Detect which cell encompasses the target text, then output its [X, Y] center coordinate. 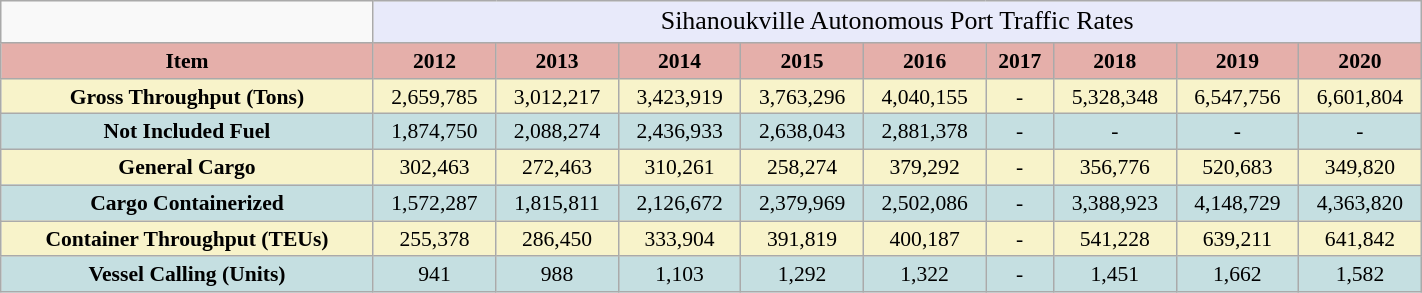
520,683 [1238, 167]
Vessel Calling (Units) [187, 274]
286,450 [558, 239]
272,463 [558, 167]
1,292 [802, 274]
3,012,217 [558, 96]
379,292 [924, 167]
Container Throughput (TEUs) [187, 239]
3,763,296 [802, 96]
1,572,287 [434, 203]
1,322 [924, 274]
1,874,750 [434, 132]
2,881,378 [924, 132]
5,328,348 [1116, 96]
541,228 [1116, 239]
302,463 [434, 167]
3,388,923 [1116, 203]
6,601,804 [1360, 96]
1,451 [1116, 274]
Cargo Containerized [187, 203]
2012 [434, 61]
Gross Throughput (Tons) [187, 96]
1,582 [1360, 274]
400,187 [924, 239]
2020 [1360, 61]
3,423,919 [680, 96]
General Cargo [187, 167]
1,662 [1238, 274]
258,274 [802, 167]
4,040,155 [924, 96]
2,436,933 [680, 132]
2016 [924, 61]
2,126,672 [680, 203]
639,211 [1238, 239]
2013 [558, 61]
2018 [1116, 61]
310,261 [680, 167]
941 [434, 274]
4,148,729 [1238, 203]
988 [558, 274]
391,819 [802, 239]
2,638,043 [802, 132]
349,820 [1360, 167]
356,776 [1116, 167]
641,842 [1360, 239]
6,547,756 [1238, 96]
Not Included Fuel [187, 132]
255,378 [434, 239]
Item [187, 61]
2,659,785 [434, 96]
2014 [680, 61]
2015 [802, 61]
1,815,811 [558, 203]
2,379,969 [802, 203]
2,088,274 [558, 132]
333,904 [680, 239]
2017 [1020, 61]
2019 [1238, 61]
4,363,820 [1360, 203]
2,502,086 [924, 203]
Sihanoukville Autonomous Port Traffic Rates [897, 22]
1,103 [680, 274]
